Output the [x, y] coordinate of the center of the cell containing the given text.  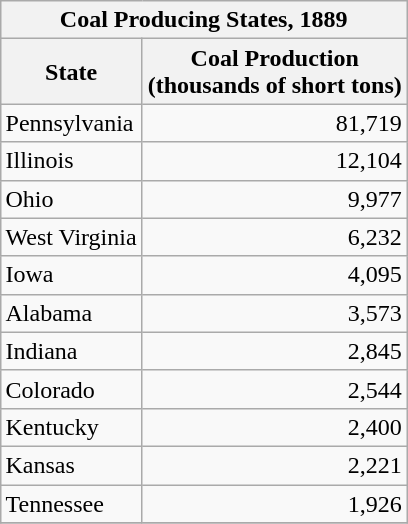
12,104 [274, 161]
Kentucky [71, 427]
4,095 [274, 275]
West Virginia [71, 237]
9,977 [274, 199]
2,544 [274, 389]
Colorado [71, 389]
3,573 [274, 313]
Iowa [71, 275]
Alabama [71, 313]
Indiana [71, 351]
Ohio [71, 199]
2,400 [274, 427]
Coal Production(thousands of short tons) [274, 72]
Tennessee [71, 503]
1,926 [274, 503]
81,719 [274, 123]
Illinois [71, 161]
2,221 [274, 465]
6,232 [274, 237]
Pennsylvania [71, 123]
Kansas [71, 465]
State [71, 72]
Coal Producing States, 1889 [204, 20]
2,845 [274, 351]
